From the cell containing the given text, extract its center point as (X, Y) coordinate. 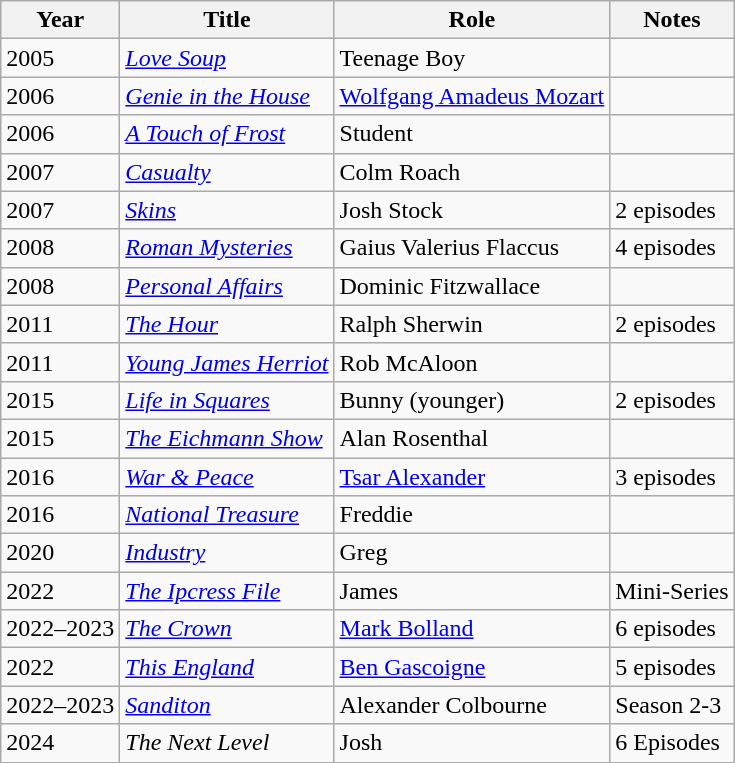
Mini-Series (672, 591)
Casualty (227, 172)
Life in Squares (227, 400)
A Touch of Frost (227, 134)
The Next Level (227, 743)
Student (472, 134)
Young James Herriot (227, 362)
Love Soup (227, 58)
Gaius Valerius Flaccus (472, 248)
Notes (672, 20)
Alexander Colbourne (472, 705)
Tsar Alexander (472, 477)
Alan Rosenthal (472, 438)
6 Episodes (672, 743)
James (472, 591)
Colm Roach (472, 172)
The Crown (227, 629)
The Hour (227, 324)
4 episodes (672, 248)
Season 2-3 (672, 705)
2024 (60, 743)
Ben Gascoigne (472, 667)
Josh (472, 743)
Skins (227, 210)
The Eichmann Show (227, 438)
Mark Bolland (472, 629)
War & Peace (227, 477)
Freddie (472, 515)
Rob McAloon (472, 362)
Industry (227, 553)
2005 (60, 58)
Role (472, 20)
6 episodes (672, 629)
2020 (60, 553)
Sanditon (227, 705)
Year (60, 20)
Josh Stock (472, 210)
Dominic Fitzwallace (472, 286)
Genie in the House (227, 96)
Roman Mysteries (227, 248)
5 episodes (672, 667)
Title (227, 20)
Ralph Sherwin (472, 324)
This England (227, 667)
The Ipcress File (227, 591)
Greg (472, 553)
National Treasure (227, 515)
Bunny (younger) (472, 400)
3 episodes (672, 477)
Wolfgang Amadeus Mozart (472, 96)
Teenage Boy (472, 58)
Personal Affairs (227, 286)
